Output the (X, Y) coordinate of the center of the cell containing the given text.  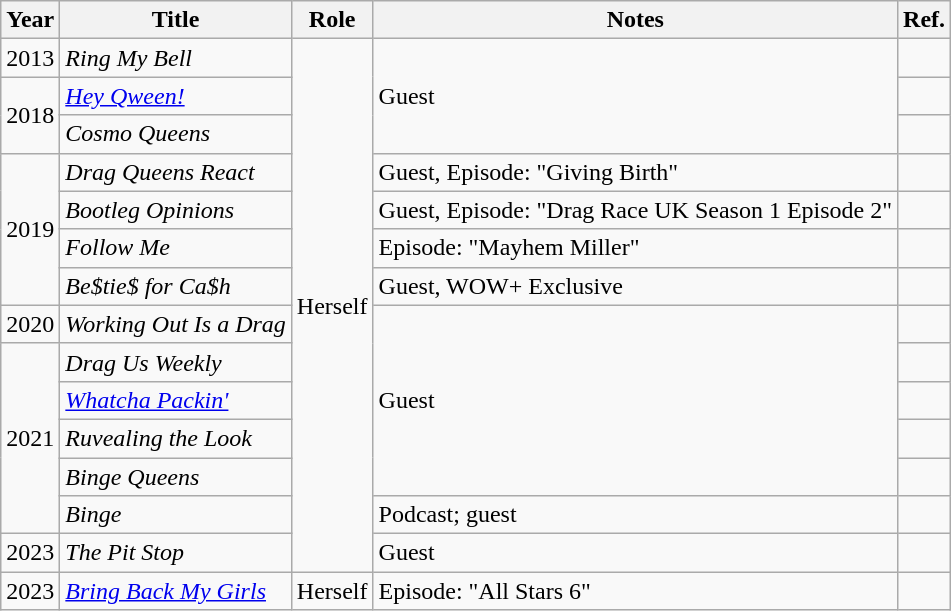
Ruvealing the Look (176, 438)
Working Out Is a Drag (176, 324)
Be$tie$ for Ca$h (176, 286)
Title (176, 20)
Year (30, 20)
Ref. (924, 20)
2021 (30, 438)
Drag Us Weekly (176, 362)
2019 (30, 229)
Guest, Episode: "Drag Race UK Season 1 Episode 2" (636, 210)
Cosmo Queens (176, 134)
Binge (176, 515)
Drag Queens React (176, 172)
2020 (30, 324)
Podcast; guest (636, 515)
The Pit Stop (176, 553)
Whatcha Packin' (176, 400)
Bootleg Opinions (176, 210)
Hey Qween! (176, 96)
2013 (30, 58)
Episode: "Mayhem Miller" (636, 248)
Bring Back My Girls (176, 591)
Episode: "All Stars 6" (636, 591)
2018 (30, 115)
Role (332, 20)
Guest, WOW+ Exclusive (636, 286)
Binge Queens (176, 477)
Guest, Episode: "Giving Birth" (636, 172)
Ring My Bell (176, 58)
Follow Me (176, 248)
Notes (636, 20)
